Search for the cell housing the specified text and yield its (x, y) center coordinate. 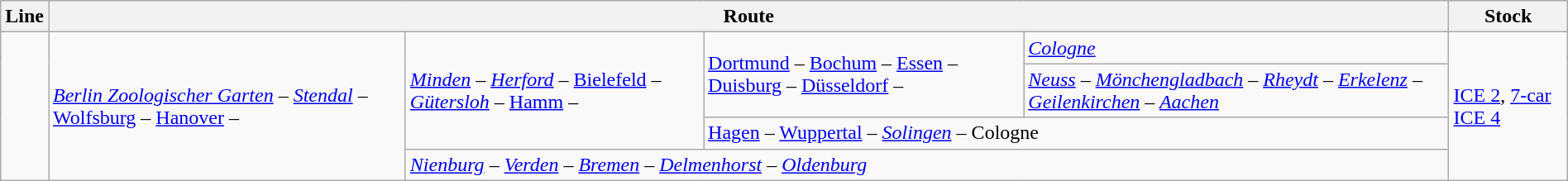
Berlin Zoologischer Garten – Stendal – Wolfsburg – Hanover – (227, 106)
Minden – Herford – Bielefeld – Gütersloh – Hamm – (554, 91)
Stock (1508, 17)
Neuss – Mönchengladbach – Rheydt – Erkelenz – Geilenkirchen – Aachen (1236, 91)
Line (25, 17)
Cologne (1236, 48)
Nienburg – Verden – Bremen – Delmenhorst – Oldenburg (927, 164)
Dortmund – Bochum – Essen – Duisburg – Düsseldorf – (863, 74)
Hagen – Wuppertal – Solingen – Cologne (1077, 133)
Route (748, 17)
ICE 2, 7-car ICE 4 (1508, 106)
